Locate the cell with the specified text and output its [x, y] center coordinate. 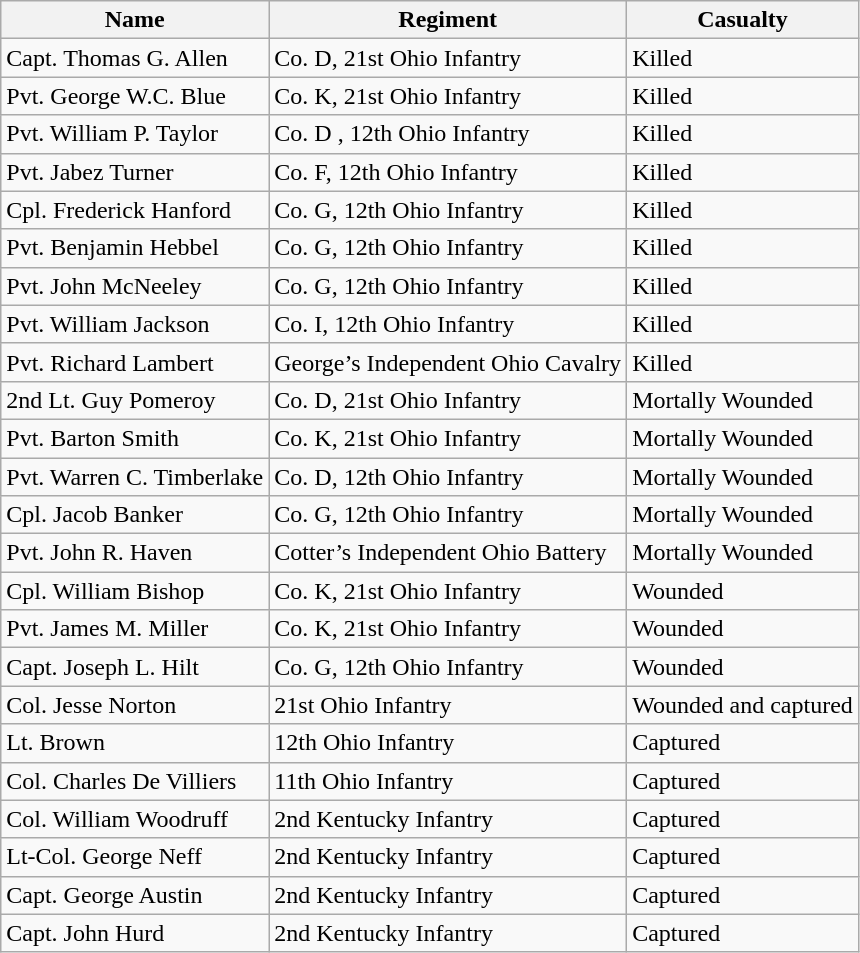
Cpl. Jacob Banker [135, 515]
Capt. Joseph L. Hilt [135, 667]
Pvt. Barton Smith [135, 438]
Cpl. William Bishop [135, 591]
11th Ohio Infantry [448, 781]
Lt-Col. George Neff [135, 857]
Cpl. Frederick Hanford [135, 210]
Col. Charles De Villiers [135, 781]
Lt. Brown [135, 743]
Pvt. George W.C. Blue [135, 96]
Capt. Thomas G. Allen [135, 58]
Name [135, 20]
Pvt. Warren C. Timberlake [135, 477]
Pvt. Jabez Turner [135, 172]
Co. D , 12th Ohio Infantry [448, 134]
Pvt. James M. Miller [135, 629]
Casualty [743, 20]
Pvt. Benjamin Hebbel [135, 248]
2nd Lt. Guy Pomeroy [135, 400]
Capt. John Hurd [135, 933]
Pvt. William Jackson [135, 324]
Regiment [448, 20]
Col. William Woodruff [135, 819]
Col. Jesse Norton [135, 705]
Wounded and captured [743, 705]
Capt. George Austin [135, 895]
Co. I, 12th Ohio Infantry [448, 324]
Pvt. John R. Haven [135, 553]
Pvt. Richard Lambert [135, 362]
Co. D, 12th Ohio Infantry [448, 477]
Pvt. John McNeeley [135, 286]
21st Ohio Infantry [448, 705]
12th Ohio Infantry [448, 743]
Cotter’s Independent Ohio Battery [448, 553]
Co. F, 12th Ohio Infantry [448, 172]
Pvt. William P. Taylor [135, 134]
George’s Independent Ohio Cavalry [448, 362]
